Pinpoint the cell where the given text exists, returning its (x, y) midpoint coordinate. 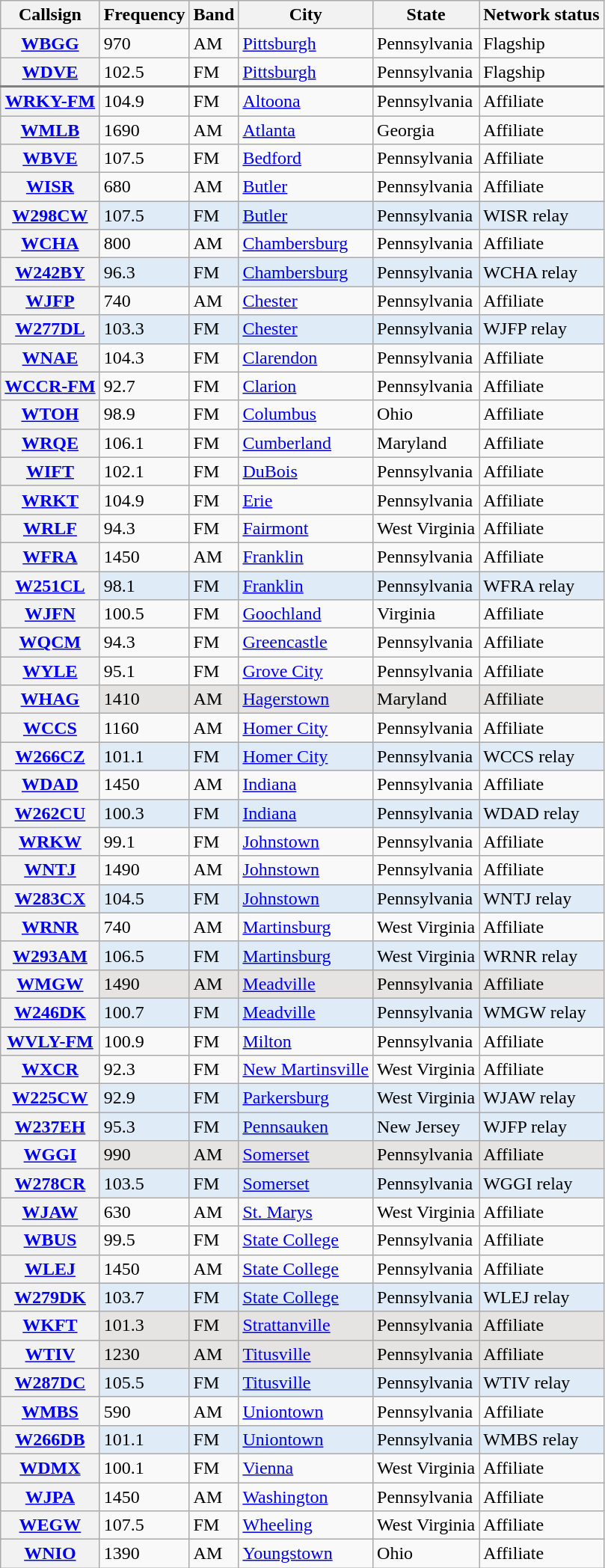
Milton (306, 1041)
WBGG (50, 43)
Erie (306, 500)
W266DB (50, 1439)
103.5 (144, 1183)
Altoona (306, 102)
Strattanville (306, 1326)
W262CU (50, 813)
98.1 (144, 586)
Georgia (426, 129)
WJPA (50, 1497)
WLEJ relay (541, 1297)
WTIV (50, 1354)
100.5 (144, 614)
Clarendon (306, 358)
WGGI (50, 1155)
WRKY-FM (50, 102)
W287DC (50, 1382)
95.3 (144, 1127)
WCCS relay (541, 756)
WVLY-FM (50, 1041)
WMBS relay (541, 1439)
WEGW (50, 1525)
Youngstown (306, 1554)
WYLE (50, 671)
WDAD relay (541, 813)
99.1 (144, 842)
WDVE (50, 72)
WXCR (50, 1070)
WMLB (50, 129)
1410 (144, 699)
WRKW (50, 842)
WTOH (50, 414)
WISR relay (541, 215)
Grove City (306, 671)
Virginia (426, 614)
Clarion (306, 386)
WRLF (50, 528)
W225CW (50, 1098)
WNTJ (50, 870)
WCCR-FM (50, 386)
990 (144, 1155)
WLEJ (50, 1269)
DuBois (306, 471)
92.7 (144, 386)
800 (144, 244)
WRQE (50, 443)
96.3 (144, 272)
WBVE (50, 159)
102.5 (144, 72)
Pennsauken (306, 1127)
WDAD (50, 785)
W266CZ (50, 756)
WJAW (50, 1212)
WRKT (50, 500)
WNTJ relay (541, 898)
680 (144, 187)
590 (144, 1411)
104.3 (144, 358)
Hagerstown (306, 699)
New Jersey (426, 1127)
105.5 (144, 1382)
Bedford (306, 159)
W246DK (50, 1012)
100.1 (144, 1468)
W298CW (50, 215)
Goochland (306, 614)
100.7 (144, 1012)
WJFP (50, 301)
92.3 (144, 1070)
Cumberland (306, 443)
WKFT (50, 1326)
104.5 (144, 898)
St. Marys (306, 1212)
WHAG (50, 699)
WGGI relay (541, 1183)
Band (214, 15)
WJFN (50, 614)
Atlanta (306, 129)
1390 (144, 1554)
Vienna (306, 1468)
103.3 (144, 329)
100.9 (144, 1041)
WFRA relay (541, 586)
WCHA relay (541, 272)
WNAE (50, 358)
101.3 (144, 1326)
New Martinsville (306, 1070)
1690 (144, 129)
WTIV relay (541, 1382)
Columbus (306, 414)
WMGW (50, 984)
970 (144, 43)
95.1 (144, 671)
W293AM (50, 955)
WDMX (50, 1468)
W242BY (50, 272)
100.3 (144, 813)
102.1 (144, 471)
1160 (144, 728)
98.9 (144, 414)
WBUS (50, 1240)
City (306, 15)
WMGW relay (541, 1012)
W251CL (50, 586)
WISR (50, 187)
WCCS (50, 728)
WFRA (50, 557)
92.9 (144, 1098)
WMBS (50, 1411)
W283CX (50, 898)
106.1 (144, 443)
WNIO (50, 1554)
WCHA (50, 244)
WJAW relay (541, 1098)
Washington (306, 1497)
WRNR (50, 927)
1230 (144, 1354)
WRNR relay (541, 955)
103.7 (144, 1297)
Greencastle (306, 643)
630 (144, 1212)
Wheeling (306, 1525)
W237EH (50, 1127)
W278CR (50, 1183)
W277DL (50, 329)
Callsign (50, 15)
State (426, 15)
Network status (541, 15)
W279DK (50, 1297)
Fairmont (306, 528)
Frequency (144, 15)
WQCM (50, 643)
106.5 (144, 955)
Parkersburg (306, 1098)
WIFT (50, 471)
99.5 (144, 1240)
